Provide the (x, y) coordinate of the cell's center where the given text is located.  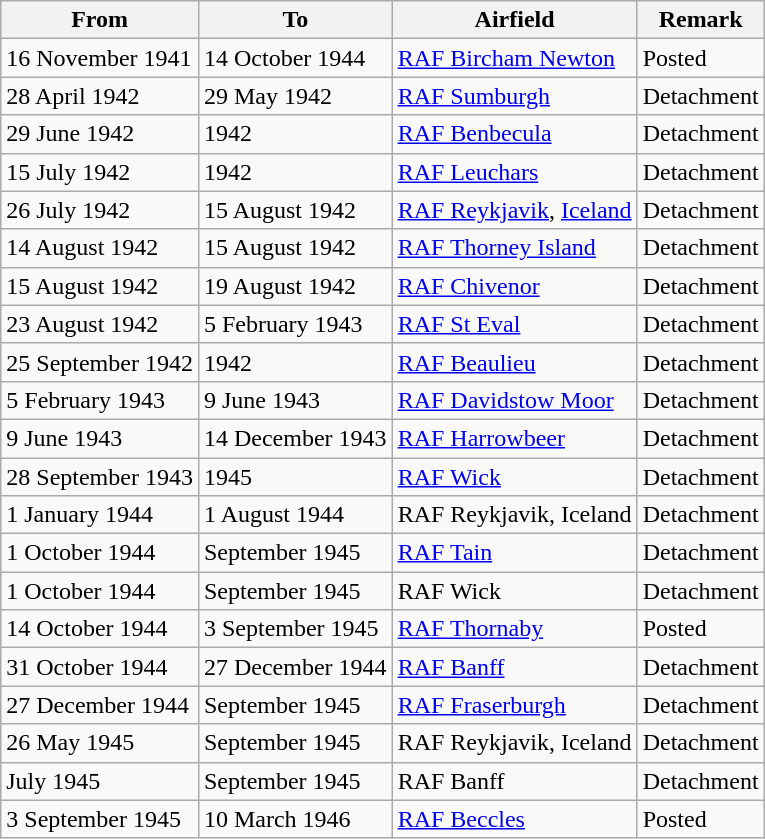
28 September 1943 (100, 477)
Airfield (514, 20)
RAF Fraserburgh (514, 705)
RAF Thorney Island (514, 248)
28 April 1942 (100, 96)
July 1945 (100, 781)
RAF Thornaby (514, 629)
10 March 1946 (295, 819)
29 May 1942 (295, 96)
14 August 1942 (100, 248)
From (100, 20)
Remark (700, 20)
RAF Bircham Newton (514, 58)
26 July 1942 (100, 210)
RAF St Eval (514, 324)
29 June 1942 (100, 134)
To (295, 20)
1 August 1944 (295, 515)
RAF Benbecula (514, 134)
1945 (295, 477)
RAF Beccles (514, 819)
16 November 1941 (100, 58)
RAF Beaulieu (514, 362)
RAF Davidstow Moor (514, 400)
14 December 1943 (295, 438)
RAF Harrowbeer (514, 438)
19 August 1942 (295, 286)
RAF Chivenor (514, 286)
RAF Tain (514, 553)
26 May 1945 (100, 743)
25 September 1942 (100, 362)
31 October 1944 (100, 667)
RAF Leuchars (514, 172)
23 August 1942 (100, 324)
1 January 1944 (100, 515)
RAF Sumburgh (514, 96)
15 July 1942 (100, 172)
